Identify which cell holds the provided text, then report its (x, y) central coordinate. 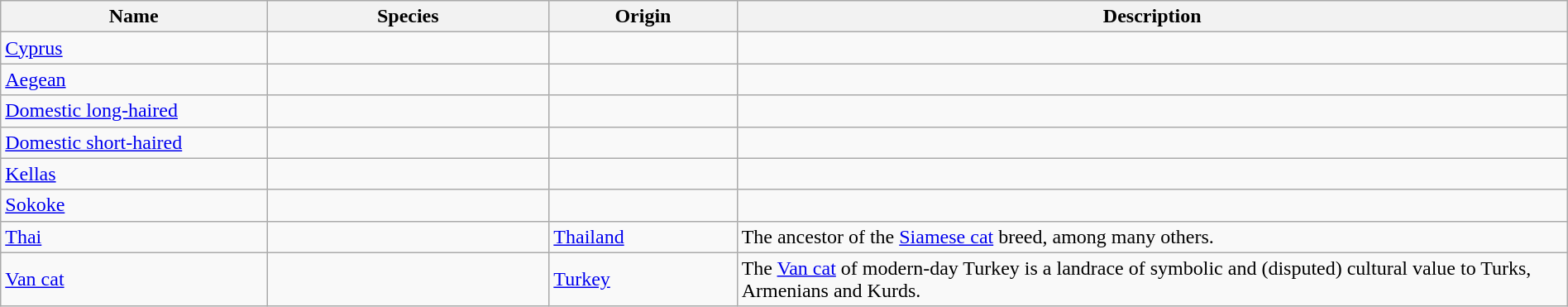
Description (1152, 17)
Cyprus (134, 48)
Name (134, 17)
Van cat (134, 280)
Origin (643, 17)
Species (409, 17)
The Van cat of modern-day Turkey is a landrace of symbolic and (disputed) cultural value to Turks, Armenians and Kurds. (1152, 280)
Turkey (643, 280)
Domestic short-haired (134, 142)
The ancestor of the Siamese cat breed, among many others. (1152, 237)
Kellas (134, 174)
Aegean (134, 79)
Domestic long-haired (134, 111)
Thailand (643, 237)
Thai (134, 237)
Sokoke (134, 205)
